Determine the [x, y] coordinate at the center of the cell enclosing the given text.  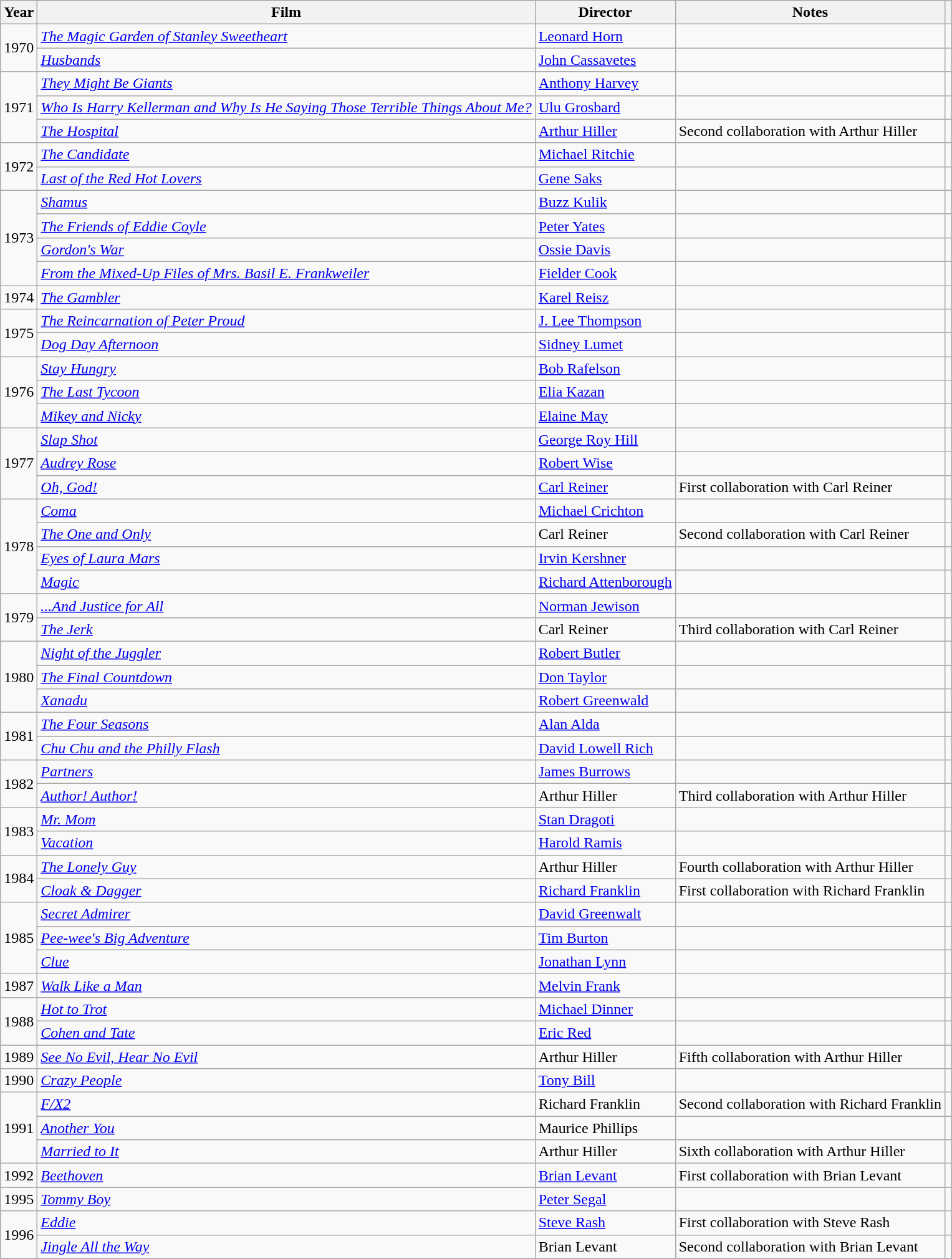
Michael Crichton [605, 511]
1990 [19, 1081]
Ulu Grosbard [605, 107]
1970 [19, 48]
Karel Reisz [605, 297]
Sidney Lumet [605, 345]
...And Justice for All [286, 605]
From the Mixed-Up Files of Mrs. Basil E. Frankweiler [286, 273]
Mr. Mom [286, 819]
Tim Burton [605, 938]
1973 [19, 238]
The Reincarnation of Peter Proud [286, 321]
Cohen and Tate [286, 1033]
Steve Rash [605, 1223]
Director [605, 12]
1995 [19, 1199]
Robert Wise [605, 463]
Third collaboration with Arthur Hiller [810, 796]
The One and Only [286, 534]
Last of the Red Hot Lovers [286, 178]
Chu Chu and the Philly Flash [286, 748]
Richard Attenborough [605, 582]
The Hospital [286, 131]
1982 [19, 784]
Mikey and Nicky [286, 416]
The Jerk [286, 629]
The Lonely Guy [286, 867]
Gordon's War [286, 249]
1981 [19, 736]
Audrey Rose [286, 463]
Elia Kazan [605, 392]
Who Is Harry Kellerman and Why Is He Saying Those Terrible Things About Me? [286, 107]
1978 [19, 546]
Anthony Harvey [605, 84]
The Last Tycoon [286, 392]
They Might Be Giants [286, 84]
David Lowell Rich [605, 748]
James Burrows [605, 772]
Coma [286, 511]
Eyes of Laura Mars [286, 558]
First collaboration with Brian Levant [810, 1175]
1979 [19, 617]
Irvin Kershner [605, 558]
Night of the Juggler [286, 653]
George Roy Hill [605, 440]
Notes [810, 12]
Third collaboration with Carl Reiner [810, 629]
Pee-wee's Big Adventure [286, 938]
Eric Red [605, 1033]
Shamus [286, 202]
Don Taylor [605, 677]
Crazy People [286, 1081]
Fourth collaboration with Arthur Hiller [810, 867]
Husbands [286, 60]
Melvin Frank [605, 985]
Ossie Davis [605, 249]
1971 [19, 107]
Eddie [286, 1223]
1992 [19, 1175]
Slap Shot [286, 440]
The Candidate [286, 155]
Hot to Trot [286, 1009]
Stan Dragoti [605, 819]
Bob Rafelson [605, 369]
Secret Admirer [286, 914]
Gene Saks [605, 178]
Second collaboration with Richard Franklin [810, 1104]
Robert Butler [605, 653]
Vacation [286, 843]
Year [19, 12]
See No Evil, Hear No Evil [286, 1057]
John Cassavetes [605, 60]
Sixth collaboration with Arthur Hiller [810, 1152]
Second collaboration with Carl Reiner [810, 534]
The Friends of Eddie Coyle [286, 226]
1974 [19, 297]
Peter Segal [605, 1199]
Robert Greenwald [605, 701]
The Final Countdown [286, 677]
J. Lee Thompson [605, 321]
Harold Ramis [605, 843]
Film [286, 12]
Elaine May [605, 416]
Second collaboration with Brian Levant [810, 1247]
1975 [19, 333]
Jingle All the Way [286, 1247]
Alan Alda [605, 725]
David Greenwalt [605, 914]
Leonard Horn [605, 36]
1980 [19, 677]
Cloak & Dagger [286, 890]
Maurice Phillips [605, 1128]
Oh, God! [286, 487]
Peter Yates [605, 226]
Tony Bill [605, 1081]
The Magic Garden of Stanley Sweetheart [286, 36]
Magic [286, 582]
Dog Day Afternoon [286, 345]
Clue [286, 962]
Fielder Cook [605, 273]
1983 [19, 831]
1985 [19, 938]
1987 [19, 985]
1996 [19, 1235]
1989 [19, 1057]
Tommy Boy [286, 1199]
Xanadu [286, 701]
1972 [19, 166]
First collaboration with Steve Rash [810, 1223]
F/X2 [286, 1104]
Buzz Kulik [605, 202]
Norman Jewison [605, 605]
Michael Dinner [605, 1009]
Partners [286, 772]
Author! Author! [286, 796]
First collaboration with Carl Reiner [810, 487]
Fifth collaboration with Arthur Hiller [810, 1057]
1984 [19, 879]
Jonathan Lynn [605, 962]
The Gambler [286, 297]
1988 [19, 1021]
Another You [286, 1128]
Michael Ritchie [605, 155]
Walk Like a Man [286, 985]
Stay Hungry [286, 369]
Beethoven [286, 1175]
First collaboration with Richard Franklin [810, 890]
The Four Seasons [286, 725]
1976 [19, 392]
Second collaboration with Arthur Hiller [810, 131]
Married to It [286, 1152]
1977 [19, 463]
1991 [19, 1128]
